For the text-containing cell, return its midpoint in [X, Y] coordinate format. 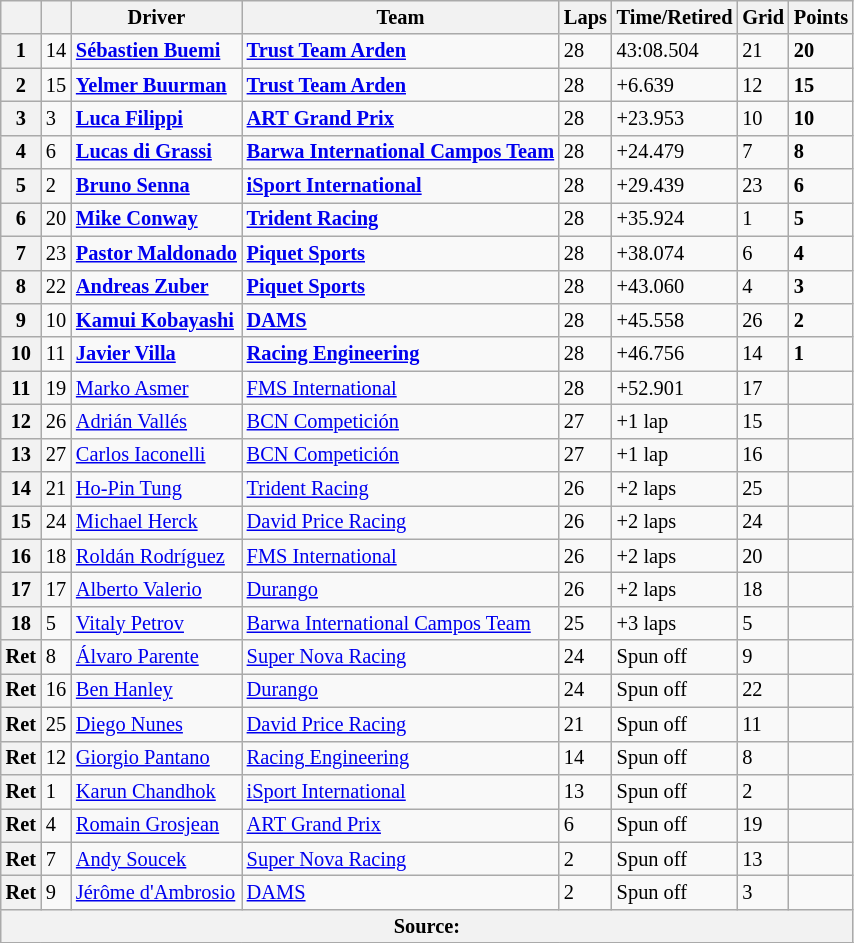
43:08.504 [675, 51]
Javier Villa [156, 354]
Carlos Iaconelli [156, 455]
Vitaly Petrov [156, 623]
Michael Herck [156, 522]
Marko Asmer [156, 388]
+52.901 [675, 388]
Driver [156, 17]
Diego Nunes [156, 724]
+24.479 [675, 152]
+29.439 [675, 186]
+38.074 [675, 253]
Jérôme d'Ambrosio [156, 892]
Yelmer Buurman [156, 85]
Ben Hanley [156, 690]
+6.639 [675, 85]
Grid [763, 17]
+43.060 [675, 287]
Laps [586, 17]
Luca Filippi [156, 118]
Andreas Zuber [156, 287]
Alberto Valerio [156, 589]
+46.756 [675, 354]
Roldán Rodríguez [156, 556]
Kamui Kobayashi [156, 320]
+3 laps [675, 623]
+35.924 [675, 219]
Team [400, 17]
Adrián Vallés [156, 421]
Bruno Senna [156, 186]
Andy Soucek [156, 859]
Lucas di Grassi [156, 152]
Ho-Pin Tung [156, 489]
+23.953 [675, 118]
Karun Chandhok [156, 791]
Mike Conway [156, 219]
Giorgio Pantano [156, 758]
Sébastien Buemi [156, 51]
Source: [427, 926]
Romain Grosjean [156, 825]
+45.558 [675, 320]
Points [821, 17]
Pastor Maldonado [156, 253]
Time/Retired [675, 17]
Álvaro Parente [156, 657]
